Scan for the cell matching the given text and deliver its [X, Y] coordinate at center. 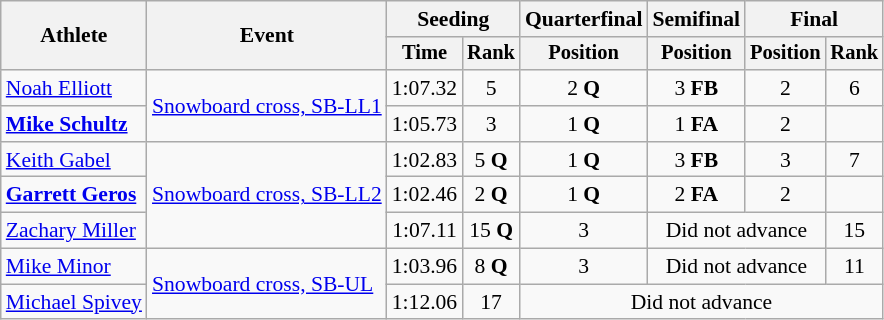
1 FA [696, 124]
Quarterfinal [584, 19]
1:05.73 [424, 124]
Event [267, 36]
15 Q [491, 231]
Time [424, 54]
Snowboard cross, SB-LL1 [267, 106]
1:02.83 [424, 160]
Athlete [74, 36]
1:07.11 [424, 231]
1:12.06 [424, 302]
Mike Minor [74, 267]
Michael Spivey [74, 302]
Semifinal [696, 19]
7 [855, 160]
Zachary Miller [74, 231]
5 Q [491, 160]
Noah Elliott [74, 88]
2 FA [696, 195]
15 [855, 231]
Snowboard cross, SB-UL [267, 284]
Garrett Geros [74, 195]
17 [491, 302]
8 Q [491, 267]
Snowboard cross, SB-LL2 [267, 196]
6 [855, 88]
Seeding [454, 19]
5 [491, 88]
Keith Gabel [74, 160]
1:07.32 [424, 88]
1:02.46 [424, 195]
Mike Schultz [74, 124]
Final [814, 19]
11 [855, 267]
1:03.96 [424, 267]
